Return the [x, y] coordinate for the center point of the cell that contains the specified text.  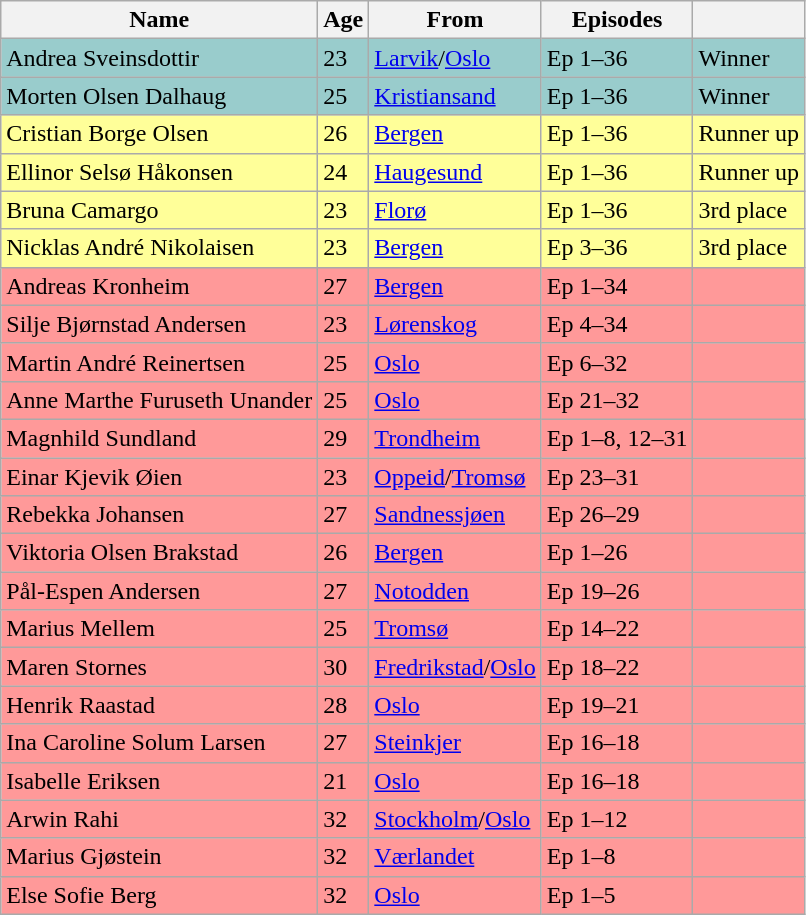
Marius Gjøstein [160, 857]
Florø [455, 210]
Sandnessjøen [455, 515]
Ep 6–32 [617, 362]
Ep 1–8, 12–31 [617, 438]
Steinkjer [455, 743]
Ep 4–34 [617, 324]
Ep 14–22 [617, 629]
Ep 1–26 [617, 553]
29 [344, 438]
Kristiansand [455, 96]
Ep 21–32 [617, 400]
Andreas Kronheim [160, 286]
Lørenskog [455, 324]
Notodden [455, 591]
Ep 19–21 [617, 705]
21 [344, 781]
Maren Stornes [160, 667]
Fredrikstad/Oslo [455, 667]
Ep 23–31 [617, 477]
Magnhild Sundland [160, 438]
Arwin Rahi [160, 819]
Ep 1–5 [617, 895]
Ina Caroline Solum Larsen [160, 743]
Ep 3–36 [617, 248]
Cristian Borge Olsen [160, 134]
Morten Olsen Dalhaug [160, 96]
Einar Kjevik Øien [160, 477]
30 [344, 667]
Name [160, 20]
Martin André Reinertsen [160, 362]
24 [344, 172]
Isabelle Eriksen [160, 781]
Bruna Camargo [160, 210]
Tromsø [455, 629]
Rebekka Johansen [160, 515]
Ep 1–34 [617, 286]
Andrea Sveinsdottir [160, 58]
Ep 1–8 [617, 857]
Trondheim [455, 438]
Oppeid/Tromsø [455, 477]
From [455, 20]
Ep 19–26 [617, 591]
Anne Marthe Furuseth Unander [160, 400]
Haugesund [455, 172]
Viktoria Olsen Brakstad [160, 553]
Nicklas André Nikolaisen [160, 248]
Ellinor Selsø Håkonsen [160, 172]
Pål-Espen Andersen [160, 591]
Ep 26–29 [617, 515]
Henrik Raastad [160, 705]
Episodes [617, 20]
Larvik/Oslo [455, 58]
Silje Bjørnstad Andersen [160, 324]
Else Sofie Berg [160, 895]
Age [344, 20]
Stockholm/Oslo [455, 819]
Værlandet [455, 857]
Ep 18–22 [617, 667]
Marius Mellem [160, 629]
28 [344, 705]
Ep 1–12 [617, 819]
